Return [X, Y] of the center of cell containing provided text 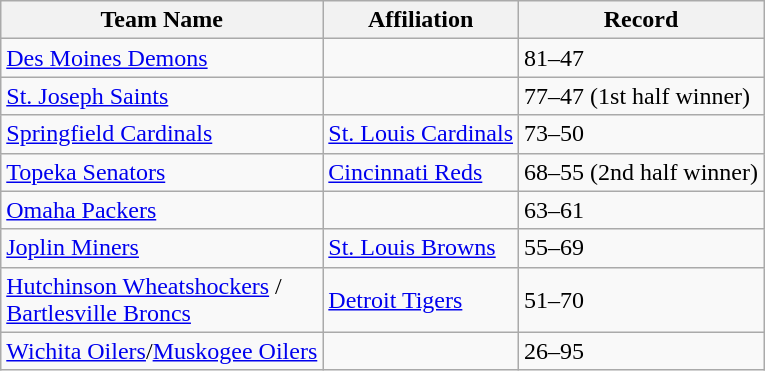
73–50 [642, 134]
Wichita Oilers/Muskogee Oilers [162, 351]
Des Moines Demons [162, 58]
Team Name [162, 20]
St. Joseph Saints [162, 96]
Record [642, 20]
81–47 [642, 58]
51–70 [642, 300]
Springfield Cardinals [162, 134]
Joplin Miners [162, 248]
St. Louis Cardinals [421, 134]
Hutchinson Wheatshockers /Bartlesville Broncs [162, 300]
Detroit Tigers [421, 300]
77–47 (1st half winner) [642, 96]
Omaha Packers [162, 210]
Topeka Senators [162, 172]
Affiliation [421, 20]
63–61 [642, 210]
26–95 [642, 351]
Cincinnati Reds [421, 172]
55–69 [642, 248]
68–55 (2nd half winner) [642, 172]
St. Louis Browns [421, 248]
